From the cell containing the given text, extract its center point as (x, y) coordinate. 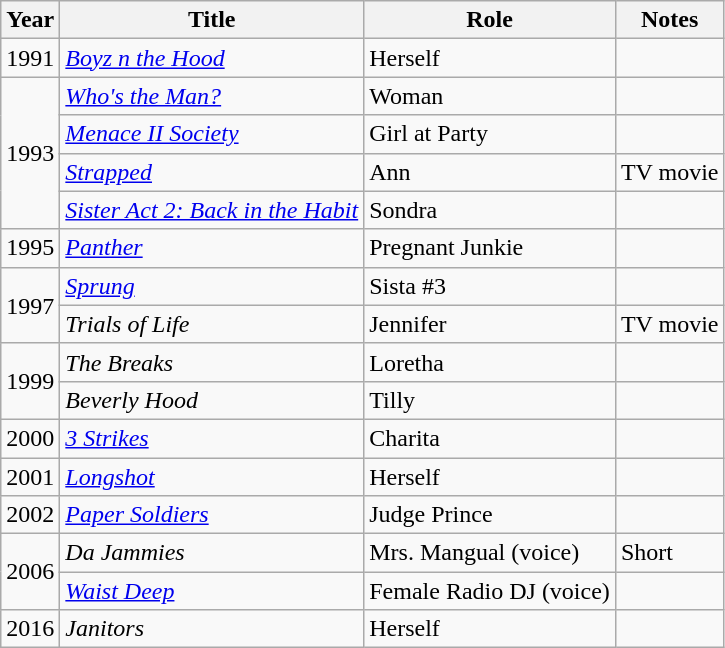
2016 (30, 629)
Paper Soldiers (212, 515)
1991 (30, 58)
Who's the Man? (212, 96)
Short (670, 553)
1999 (30, 381)
1993 (30, 153)
Beverly Hood (212, 400)
Longshot (212, 477)
Mrs. Mangual (voice) (490, 553)
Pregnant Junkie (490, 248)
Jennifer (490, 324)
Charita (490, 438)
Strapped (212, 172)
Sprung (212, 286)
Loretha (490, 362)
Da Jammies (212, 553)
Janitors (212, 629)
2001 (30, 477)
Sister Act 2: Back in the Habit (212, 210)
1997 (30, 305)
Ann (490, 172)
Notes (670, 20)
Waist Deep (212, 591)
Girl at Party (490, 134)
Year (30, 20)
1995 (30, 248)
2002 (30, 515)
Judge Prince (490, 515)
Sondra (490, 210)
Sista #3 (490, 286)
The Breaks (212, 362)
Menace II Society (212, 134)
Role (490, 20)
2006 (30, 572)
Title (212, 20)
Woman (490, 96)
3 Strikes (212, 438)
Trials of Life (212, 324)
Tilly (490, 400)
Panther (212, 248)
2000 (30, 438)
Female Radio DJ (voice) (490, 591)
Boyz n the Hood (212, 58)
